From the cell containing the given text, extract its center point as (X, Y) coordinate. 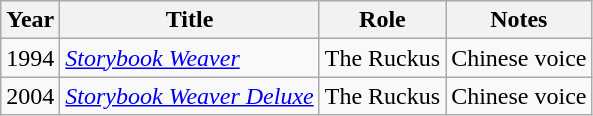
Storybook Weaver (190, 58)
Year (30, 20)
Role (382, 20)
Notes (519, 20)
2004 (30, 96)
Storybook Weaver Deluxe (190, 96)
Title (190, 20)
1994 (30, 58)
